Identify which cell holds the provided text, then report its [X, Y] central coordinate. 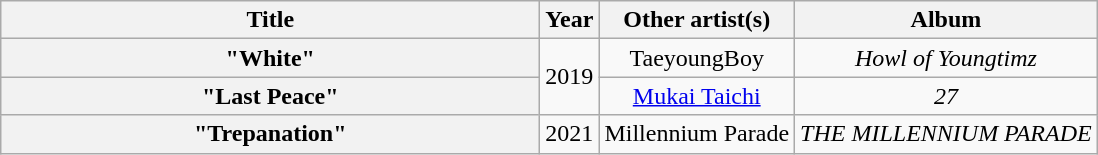
"Last Peace" [270, 96]
Album [946, 20]
Year [570, 20]
Howl of Youngtimz [946, 58]
TaeyoungBoy [697, 58]
Other artist(s) [697, 20]
Mukai Taichi [697, 96]
2019 [570, 77]
Millennium Parade [697, 134]
THE MILLENNIUM PARADE [946, 134]
Title [270, 20]
2021 [570, 134]
"White" [270, 58]
"Trepanation" [270, 134]
27 [946, 96]
